For the text-containing cell, return its midpoint in [X, Y] coordinate format. 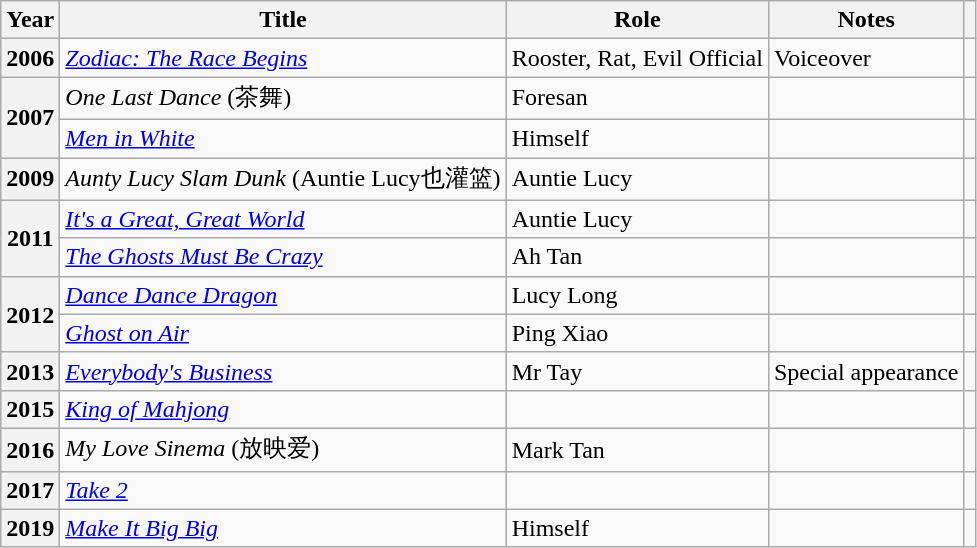
My Love Sinema (放映爱) [283, 450]
It's a Great, Great World [283, 219]
2017 [30, 490]
Role [637, 20]
Zodiac: The Race Begins [283, 58]
Make It Big Big [283, 528]
Dance Dance Dragon [283, 295]
2015 [30, 409]
Foresan [637, 98]
Year [30, 20]
Ghost on Air [283, 333]
2006 [30, 58]
2016 [30, 450]
Men in White [283, 138]
2013 [30, 371]
Lucy Long [637, 295]
King of Mahjong [283, 409]
Mr Tay [637, 371]
Ah Tan [637, 257]
Voiceover [866, 58]
Notes [866, 20]
The Ghosts Must Be Crazy [283, 257]
2009 [30, 180]
One Last Dance (茶舞) [283, 98]
2012 [30, 314]
Aunty Lucy Slam Dunk (Auntie Lucy也灌篮) [283, 180]
2007 [30, 118]
Everybody's Business [283, 371]
2019 [30, 528]
Take 2 [283, 490]
Rooster, Rat, Evil Official [637, 58]
Title [283, 20]
Ping Xiao [637, 333]
2011 [30, 238]
Mark Tan [637, 450]
Special appearance [866, 371]
